Extract the (X, Y) coordinate from the center of the cell holding the provided text.  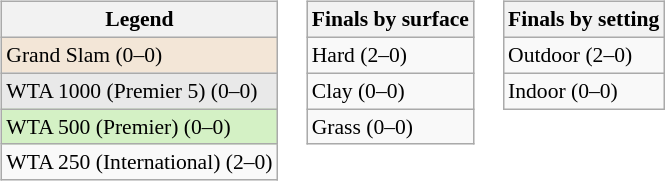
Finals by surface (390, 20)
Finals by setting (584, 20)
Indoor (0–0) (584, 91)
Hard (2–0) (390, 55)
WTA 250 (International) (2–0) (139, 162)
WTA 1000 (Premier 5) (0–0) (139, 91)
Grass (0–0) (390, 127)
Outdoor (2–0) (584, 55)
Legend (139, 20)
WTA 500 (Premier) (0–0) (139, 127)
Grand Slam (0–0) (139, 55)
Clay (0–0) (390, 91)
